Detect which cell encompasses the target text, then output its [X, Y] center coordinate. 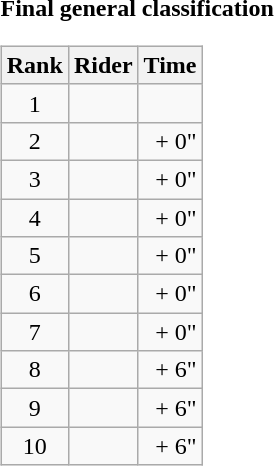
Rank [34, 65]
3 [34, 179]
5 [34, 256]
6 [34, 294]
7 [34, 332]
9 [34, 408]
8 [34, 370]
Time [170, 65]
2 [34, 141]
Rider [103, 65]
1 [34, 103]
4 [34, 217]
10 [34, 446]
